Pinpoint the cell where the given text exists, returning its [x, y] midpoint coordinate. 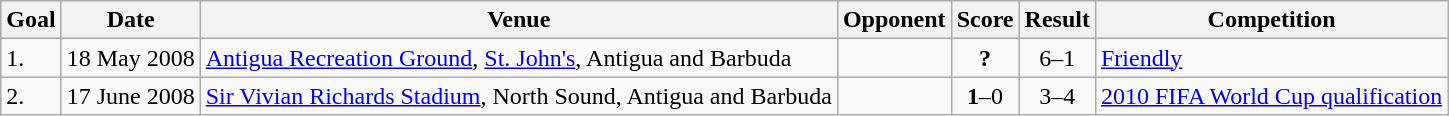
17 June 2008 [130, 96]
Competition [1271, 20]
Sir Vivian Richards Stadium, North Sound, Antigua and Barbuda [518, 96]
18 May 2008 [130, 58]
2. [31, 96]
Opponent [894, 20]
? [985, 58]
Venue [518, 20]
Result [1057, 20]
2010 FIFA World Cup qualification [1271, 96]
Friendly [1271, 58]
Score [985, 20]
Date [130, 20]
1. [31, 58]
Goal [31, 20]
Antigua Recreation Ground, St. John's, Antigua and Barbuda [518, 58]
1–0 [985, 96]
6–1 [1057, 58]
3–4 [1057, 96]
